Detect which cell encompasses the target text, then output its [x, y] center coordinate. 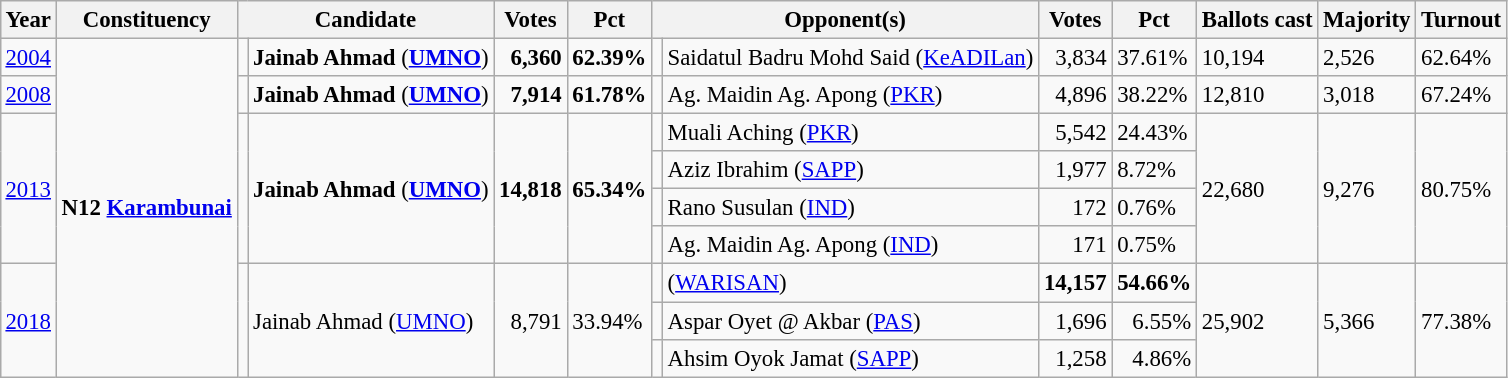
2004 [28, 57]
4.86% [1154, 358]
62.64% [1462, 57]
1,977 [1076, 170]
77.38% [1462, 320]
2013 [28, 189]
1,258 [1076, 358]
22,680 [1256, 189]
62.39% [610, 57]
54.66% [1154, 283]
3,018 [1367, 95]
67.24% [1462, 95]
5,366 [1367, 320]
25,902 [1256, 320]
Rano Susulan (IND) [850, 208]
Year [28, 20]
37.61% [1154, 57]
2,526 [1367, 57]
Ag. Maidin Ag. Apong (PKR) [850, 95]
Opponent(s) [846, 20]
61.78% [610, 95]
171 [1076, 245]
Aziz Ibrahim (SAPP) [850, 170]
6.55% [1154, 321]
2018 [28, 320]
9,276 [1367, 189]
Ahsim Oyok Jamat (SAPP) [850, 358]
24.43% [1154, 133]
172 [1076, 208]
12,810 [1256, 95]
33.94% [610, 320]
38.22% [1154, 95]
(WARISAN) [850, 283]
Majority [1367, 20]
Saidatul Badru Mohd Said (KeADILan) [850, 57]
8,791 [530, 320]
14,818 [530, 189]
6,360 [530, 57]
80.75% [1462, 189]
Muali Aching (PKR) [850, 133]
Turnout [1462, 20]
Ballots cast [1256, 20]
N12 Karambunai [146, 207]
0.76% [1154, 208]
2008 [28, 95]
Candidate [366, 20]
1,696 [1076, 321]
8.72% [1154, 170]
3,834 [1076, 57]
Constituency [146, 20]
0.75% [1154, 245]
5,542 [1076, 133]
Ag. Maidin Ag. Apong (IND) [850, 245]
7,914 [530, 95]
65.34% [610, 189]
Aspar Oyet @ Akbar (PAS) [850, 321]
4,896 [1076, 95]
10,194 [1256, 57]
14,157 [1076, 283]
